Provide the [X, Y] coordinate of the cell's center where the given text is located.  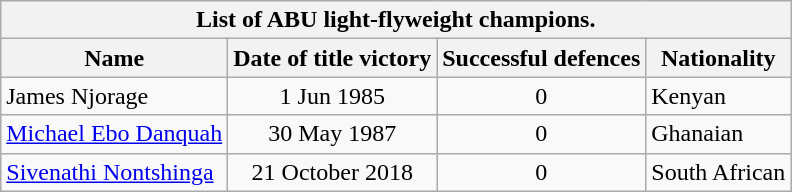
Successful defences [542, 58]
Sivenathi Nontshinga [114, 172]
Date of title victory [332, 58]
30 May 1987 [332, 134]
21 October 2018 [332, 172]
Nationality [718, 58]
Ghanaian [718, 134]
Name [114, 58]
South African [718, 172]
James Njorage [114, 96]
List of ABU light-flyweight champions. [396, 20]
1 Jun 1985 [332, 96]
Kenyan [718, 96]
Michael Ebo Danquah [114, 134]
